For the text-containing cell, return its midpoint in [x, y] coordinate format. 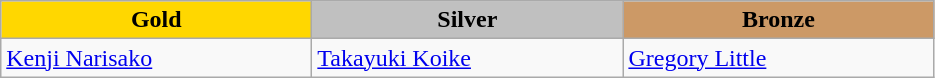
Kenji Narisako [156, 58]
Bronze [778, 20]
Takayuki Koike [468, 58]
Gold [156, 20]
Silver [468, 20]
Gregory Little [778, 58]
